From the cell containing the given text, extract its center point as (x, y) coordinate. 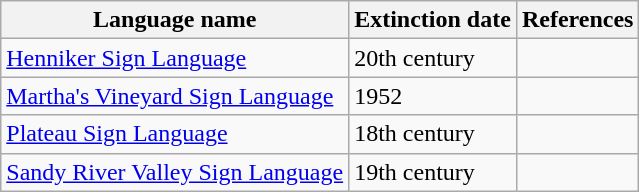
1952 (433, 96)
20th century (433, 58)
Extinction date (433, 20)
References (578, 20)
Sandy River Valley Sign Language (175, 172)
Martha's Vineyard Sign Language (175, 96)
Henniker Sign Language (175, 58)
19th century (433, 172)
18th century (433, 134)
Language name (175, 20)
Plateau Sign Language (175, 134)
